Output the [X, Y] coordinate of the center of the cell containing the given text.  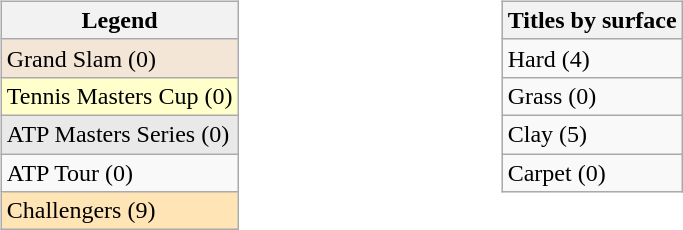
Carpet (0) [592, 173]
Hard (4) [592, 58]
ATP Masters Series (0) [120, 134]
Challengers (9) [120, 211]
Tennis Masters Cup (0) [120, 96]
Grand Slam (0) [120, 58]
Legend [120, 20]
Titles by surface [592, 20]
ATP Tour (0) [120, 173]
Grass (0) [592, 96]
Clay (5) [592, 134]
